Determine the (X, Y) coordinate at the center of the cell enclosing the given text.  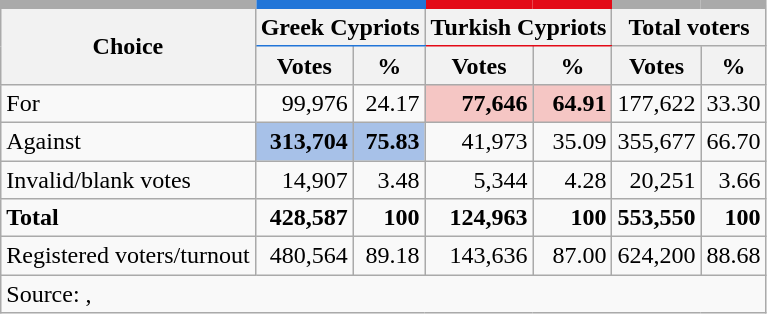
3.48 (389, 179)
35.09 (572, 141)
Turkish Cypriots (518, 25)
5,344 (479, 179)
99,976 (304, 103)
14,907 (304, 179)
355,677 (656, 141)
41,973 (479, 141)
553,550 (656, 218)
Source: , (384, 294)
Total voters (689, 25)
124,963 (479, 218)
88.68 (734, 256)
143,636 (479, 256)
64.91 (572, 103)
177,622 (656, 103)
Total (128, 218)
For (128, 103)
Registered voters/turnout (128, 256)
66.70 (734, 141)
3.66 (734, 179)
89.18 (389, 256)
20,251 (656, 179)
24.17 (389, 103)
33.30 (734, 103)
480,564 (304, 256)
313,704 (304, 141)
428,587 (304, 218)
624,200 (656, 256)
87.00 (572, 256)
75.83 (389, 141)
Against (128, 141)
77,646 (479, 103)
Greek Cypriots (340, 25)
4.28 (572, 179)
Choice (128, 44)
Invalid/blank votes (128, 179)
